Scan for the cell matching the given text and deliver its [X, Y] coordinate at center. 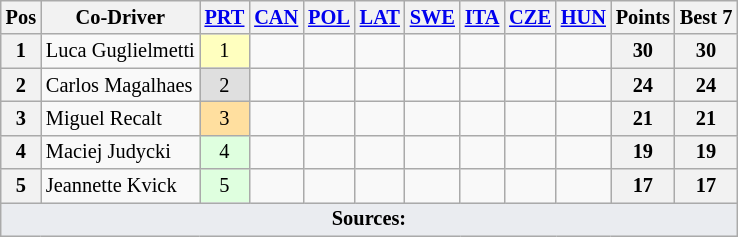
CZE [530, 17]
Sources: [369, 219]
HUN [584, 17]
ITA [482, 17]
Co-Driver [120, 17]
Maciej Judycki [120, 152]
POL [329, 17]
CAN [276, 17]
Best 7 [706, 17]
PRT [225, 17]
Points [643, 17]
Miguel Recalt [120, 118]
SWE [432, 17]
Jeannette Kvick [120, 186]
Carlos Magalhaes [120, 85]
Pos [21, 17]
LAT [380, 17]
Luca Guglielmetti [120, 51]
